Find where the given text appears and provide that cell's center as [x, y] coordinate. 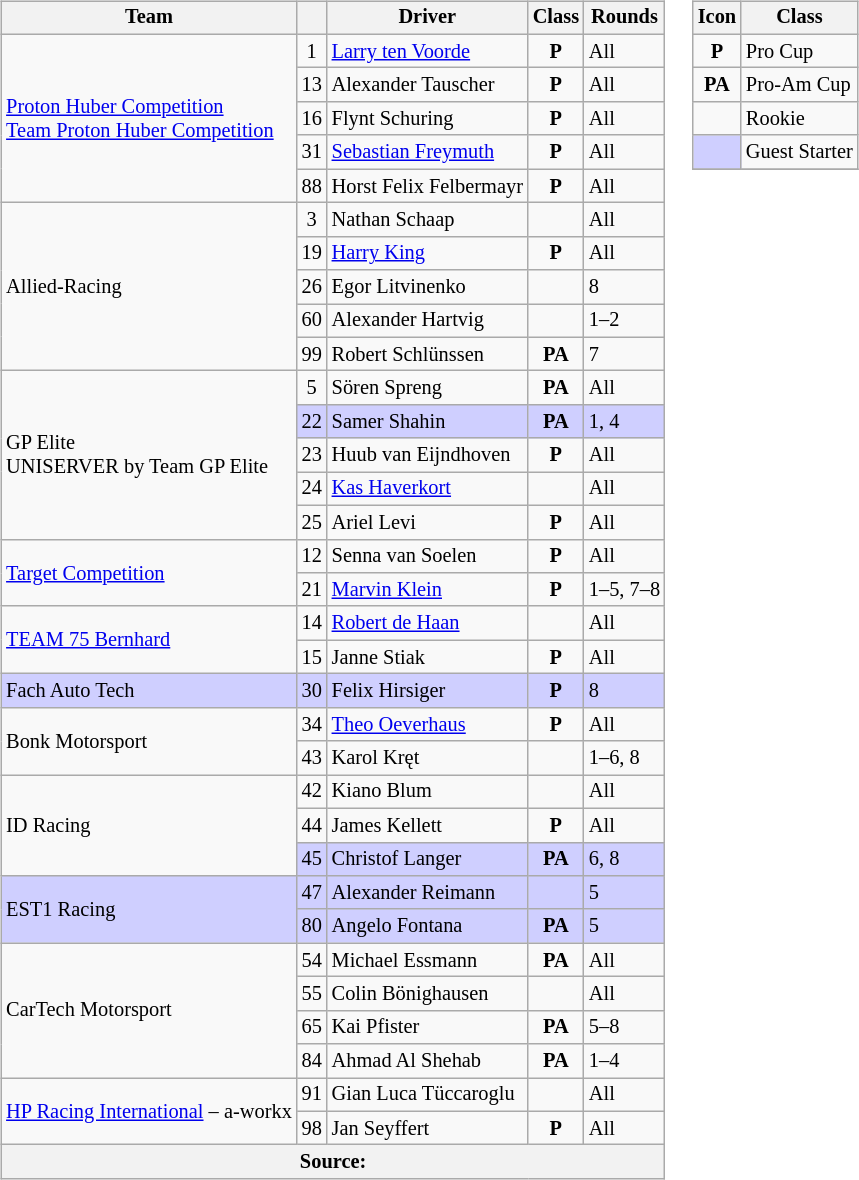
Ariel Levi [428, 522]
HP Racing International – a-workx [148, 1112]
21 [312, 590]
Felix Hirsiger [428, 691]
84 [312, 1061]
Pro-Am Cup [800, 85]
Horst Felix Felbermayr [428, 186]
98 [312, 1128]
Ahmad Al Shehab [428, 1061]
Alexander Hartvig [428, 321]
Flynt Schuring [428, 119]
Kas Haverkort [428, 489]
1 [312, 51]
Alexander Tauscher [428, 85]
Larry ten Voorde [428, 51]
34 [312, 724]
Fach Auto Tech [148, 691]
26 [312, 287]
65 [312, 1027]
Harry King [428, 253]
Senna van Soelen [428, 556]
Kai Pfister [428, 1027]
Robert Schlünssen [428, 354]
60 [312, 321]
19 [312, 253]
22 [312, 422]
6, 8 [624, 859]
13 [312, 85]
Rookie [800, 119]
30 [312, 691]
Proton Huber Competition Team Proton Huber Competition [148, 118]
5–8 [624, 1027]
GP Elite UNISERVER by Team GP Elite [148, 455]
54 [312, 960]
88 [312, 186]
Janne Stiak [428, 657]
1–4 [624, 1061]
Christof Langer [428, 859]
99 [312, 354]
14 [312, 623]
Icon [717, 18]
Bonk Motorsport [148, 740]
12 [312, 556]
Source: [333, 1162]
15 [312, 657]
1, 4 [624, 422]
Target Competition [148, 572]
7 [624, 354]
Sebastian Freymuth [428, 152]
1–6, 8 [624, 758]
TEAM 75 Bernhard [148, 640]
80 [312, 926]
Huub van Eijndhoven [428, 455]
EST1 Racing [148, 910]
Michael Essmann [428, 960]
Guest Starter [800, 152]
Karol Kręt [428, 758]
Samer Shahin [428, 422]
1–2 [624, 321]
23 [312, 455]
24 [312, 489]
Sören Spreng [428, 388]
55 [312, 994]
Nathan Schaap [428, 220]
Jan Seyffert [428, 1128]
Gian Luca Tüccaroglu [428, 1095]
Team [148, 18]
44 [312, 825]
Pro Cup [800, 51]
25 [312, 522]
Colin Bönighausen [428, 994]
91 [312, 1095]
Rounds [624, 18]
16 [312, 119]
Alexander Reimann [428, 893]
ID Racing [148, 826]
Robert de Haan [428, 623]
45 [312, 859]
Marvin Klein [428, 590]
Driver [428, 18]
42 [312, 792]
Egor Litvinenko [428, 287]
CarTech Motorsport [148, 1010]
Angelo Fontana [428, 926]
43 [312, 758]
Kiano Blum [428, 792]
Allied-Racing [148, 287]
1–5, 7–8 [624, 590]
James Kellett [428, 825]
3 [312, 220]
47 [312, 893]
31 [312, 152]
Theo Oeverhaus [428, 724]
